Identify which cell holds the provided text, then report its [X, Y] central coordinate. 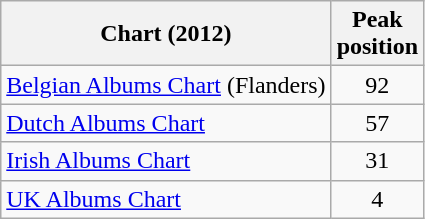
57 [377, 123]
Irish Albums Chart [166, 161]
Chart (2012) [166, 34]
Dutch Albums Chart [166, 123]
4 [377, 199]
31 [377, 161]
UK Albums Chart [166, 199]
Belgian Albums Chart (Flanders) [166, 85]
92 [377, 85]
Peakposition [377, 34]
